Return [X, Y] of the center of cell containing provided text 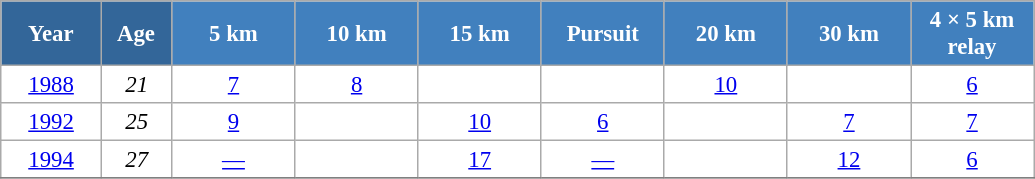
12 [848, 160]
Age [136, 34]
8 [356, 85]
30 km [848, 34]
1988 [52, 85]
15 km [480, 34]
10 km [356, 34]
9 [234, 122]
Pursuit [602, 34]
27 [136, 160]
20 km [726, 34]
17 [480, 160]
1994 [52, 160]
4 × 5 km relay [972, 34]
21 [136, 85]
1992 [52, 122]
Year [52, 34]
25 [136, 122]
5 km [234, 34]
